Locate the cell with the specified text and output its (X, Y) center coordinate. 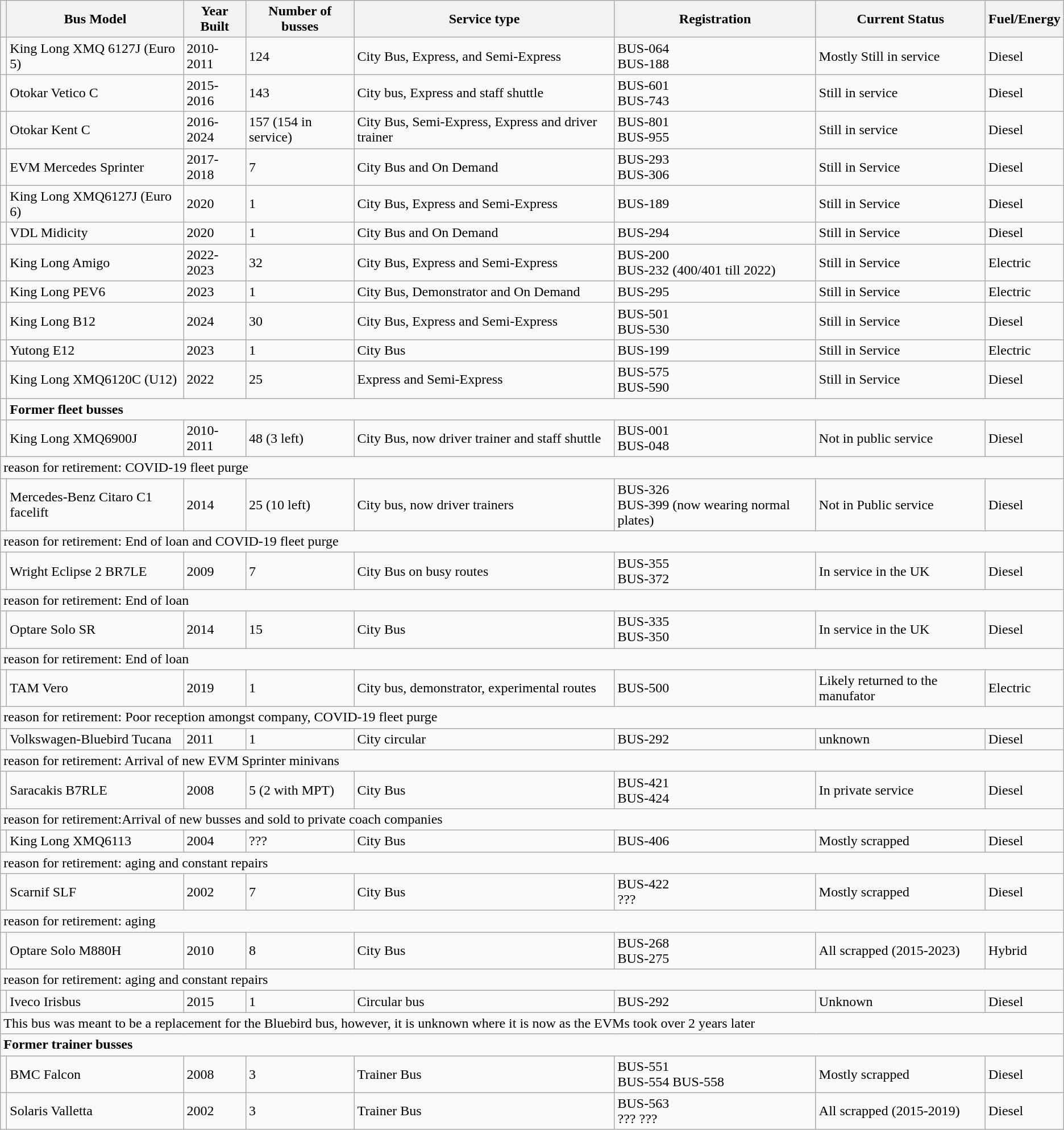
City Bus, now driver trainer and staff shuttle (484, 439)
Circular bus (484, 1002)
Optare Solo SR (95, 630)
Service type (484, 19)
King Long XMQ6127J (Euro 6) (95, 203)
Mercedes-Benz Citaro C1 facelift (95, 505)
City Bus, Semi-Express, Express and driver trainer (484, 130)
2016-2024 (215, 130)
143 (300, 93)
All scrapped (2015-2019) (900, 1111)
2017-2018 (215, 167)
Not in Public service (900, 505)
BUS-293BUS-306 (715, 167)
Year Built (215, 19)
unknown (900, 739)
BUS-064BUS-188 (715, 56)
BUS-295 (715, 292)
BUS-355BUS-372 (715, 571)
King Long B12 (95, 321)
reason for retirement: Poor reception amongst company, COVID-19 fleet purge (532, 717)
Not in public service (900, 439)
Former fleet busses (535, 409)
reason for retirement: End of loan and COVID-19 fleet purge (532, 542)
Unknown (900, 1002)
Likely returned to the manufator (900, 688)
Iveco Irisbus (95, 1002)
Yutong E12 (95, 350)
Optare Solo M880H (95, 950)
All scrapped (2015-2023) (900, 950)
2015 (215, 1002)
Otokar Kent C (95, 130)
King Long XMQ 6127J (Euro 5) (95, 56)
Solaris Valletta (95, 1111)
157 (154 in service) (300, 130)
reason for retirement: aging (532, 921)
BUS-001BUS-048 (715, 439)
Number of busses (300, 19)
BUS-575BUS-590 (715, 380)
BUS-563??? ??? (715, 1111)
5 (2 with MPT) (300, 790)
2019 (215, 688)
124 (300, 56)
Mostly Still in service (900, 56)
Volkswagen-Bluebird Tucana (95, 739)
Otokar Vetico C (95, 93)
BUS-801BUS-955 (715, 130)
Bus Model (95, 19)
2011 (215, 739)
32 (300, 263)
BUS-326BUS-399 (now wearing normal plates) (715, 505)
King Long XMQ6120C (U12) (95, 380)
VDL Midicity (95, 233)
King Long XMQ6900J (95, 439)
This bus was meant to be a replacement for the Bluebird bus, however, it is unknown where it is now as the EVMs took over 2 years later (532, 1023)
Registration (715, 19)
City Bus, Express, and Semi-Express (484, 56)
reason for retirement: Arrival of new EVM Sprinter minivans (532, 761)
2024 (215, 321)
EVM Mercedes Sprinter (95, 167)
Wright Eclipse 2 BR7LE (95, 571)
2009 (215, 571)
City circular (484, 739)
25 (10 left) (300, 505)
King Long PEV6 (95, 292)
Former trainer busses (532, 1045)
8 (300, 950)
BUS-199 (715, 350)
BUS-501BUS-530 (715, 321)
Scarnif SLF (95, 892)
King Long Amigo (95, 263)
King Long XMQ6113 (95, 841)
BUS-422??? (715, 892)
In private service (900, 790)
48 (3 left) (300, 439)
BUS-335BUS-350 (715, 630)
Fuel/Energy (1024, 19)
BUS-601BUS-743 (715, 93)
BUS-421BUS-424 (715, 790)
City bus, now driver trainers (484, 505)
BUS-406 (715, 841)
Current Status (900, 19)
??? (300, 841)
BUS-500 (715, 688)
25 (300, 380)
City bus, Express and staff shuttle (484, 93)
Hybrid (1024, 950)
30 (300, 321)
2010 (215, 950)
BUS-189 (715, 203)
reason for retirement:Arrival of new busses and sold to private coach companies (532, 819)
reason for retirement: COVID-19 fleet purge (532, 468)
2004 (215, 841)
City bus, demonstrator, experimental routes (484, 688)
BMC Falcon (95, 1074)
TAM Vero (95, 688)
BUS-268BUS-275 (715, 950)
BUS-200BUS-232 (400/401 till 2022) (715, 263)
City Bus on busy routes (484, 571)
2022 (215, 380)
City Bus, Demonstrator and On Demand (484, 292)
Express and Semi-Express (484, 380)
2015-2016 (215, 93)
BUS-294 (715, 233)
Saracakis B7RLE (95, 790)
15 (300, 630)
2022-2023 (215, 263)
BUS-551BUS-554 BUS-558 (715, 1074)
